Return [X, Y] of the center of cell containing provided text 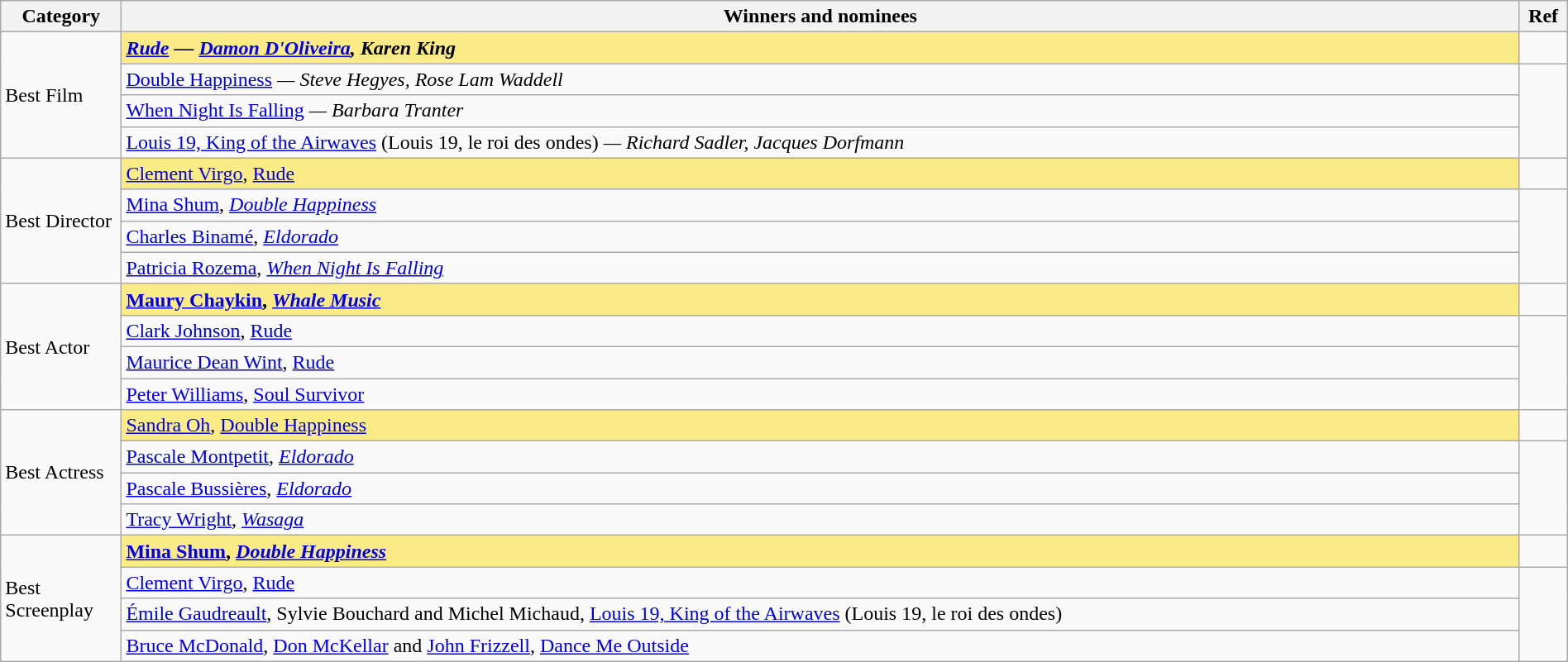
Rude — Damon D'Oliveira, Karen King [820, 48]
Charles Binamé, Eldorado [820, 236]
Clark Johnson, Rude [820, 331]
Double Happiness — Steve Hegyes, Rose Lam Waddell [820, 79]
Tracy Wright, Wasaga [820, 520]
Best Screenplay [61, 598]
Bruce McDonald, Don McKellar and John Frizzell, Dance Me Outside [820, 645]
Best Director [61, 221]
Peter Williams, Soul Survivor [820, 394]
Sandra Oh, Double Happiness [820, 426]
When Night Is Falling — Barbara Tranter [820, 111]
Best Actress [61, 473]
Ref [1543, 17]
Louis 19, King of the Airwaves (Louis 19, le roi des ondes) — Richard Sadler, Jacques Dorfmann [820, 142]
Best Actor [61, 346]
Maury Chaykin, Whale Music [820, 299]
Maurice Dean Wint, Rude [820, 362]
Patricia Rozema, When Night Is Falling [820, 268]
Pascale Bussières, Eldorado [820, 488]
Winners and nominees [820, 17]
Best Film [61, 95]
Émile Gaudreault, Sylvie Bouchard and Michel Michaud, Louis 19, King of the Airwaves (Louis 19, le roi des ondes) [820, 614]
Pascale Montpetit, Eldorado [820, 457]
Category [61, 17]
